Identify which cell holds the provided text, then report its [X, Y] central coordinate. 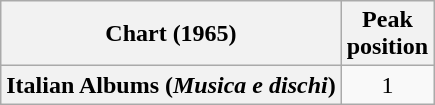
Chart (1965) [171, 34]
Peakposition [387, 34]
1 [387, 85]
Italian Albums (Musica e dischi) [171, 85]
